Find where the given text appears and provide that cell's center as (X, Y) coordinate. 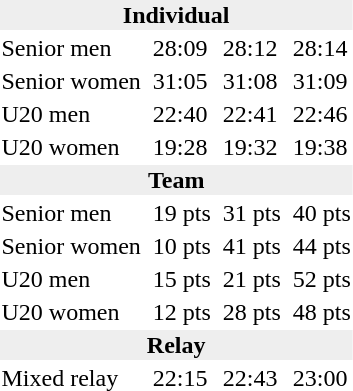
15 pts (182, 279)
28:09 (182, 48)
Individual (176, 15)
31:09 (322, 81)
12 pts (182, 312)
19:32 (252, 147)
22:40 (182, 114)
22:41 (252, 114)
22:46 (322, 114)
52 pts (322, 279)
31 pts (252, 213)
10 pts (182, 246)
28:14 (322, 48)
Relay (176, 345)
31:05 (182, 81)
44 pts (322, 246)
28:12 (252, 48)
48 pts (322, 312)
19:38 (322, 147)
Team (176, 180)
41 pts (252, 246)
28 pts (252, 312)
31:08 (252, 81)
21 pts (252, 279)
40 pts (322, 213)
19:28 (182, 147)
19 pts (182, 213)
